Return the [x, y] coordinate for the center point of the cell that contains the specified text.  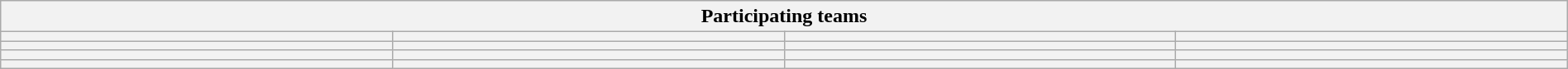
Participating teams [784, 16]
